Search for the cell housing the specified text and yield its (x, y) center coordinate. 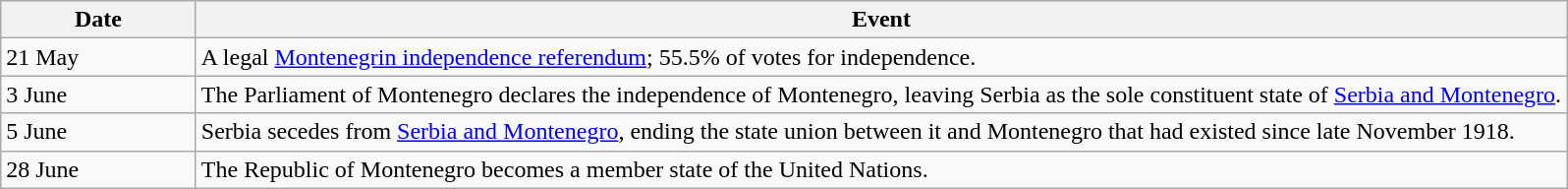
21 May (98, 57)
The Parliament of Montenegro declares the independence of Montenegro, leaving Serbia as the sole constituent state of Serbia and Montenegro. (880, 94)
A legal Montenegrin independence referendum; 55.5% of votes for independence. (880, 57)
5 June (98, 132)
3 June (98, 94)
Event (880, 20)
28 June (98, 169)
Serbia secedes from Serbia and Montenegro, ending the state union between it and Montenegro that had existed since late November 1918. (880, 132)
Date (98, 20)
The Republic of Montenegro becomes a member state of the United Nations. (880, 169)
